Detect which cell encompasses the target text, then output its (X, Y) center coordinate. 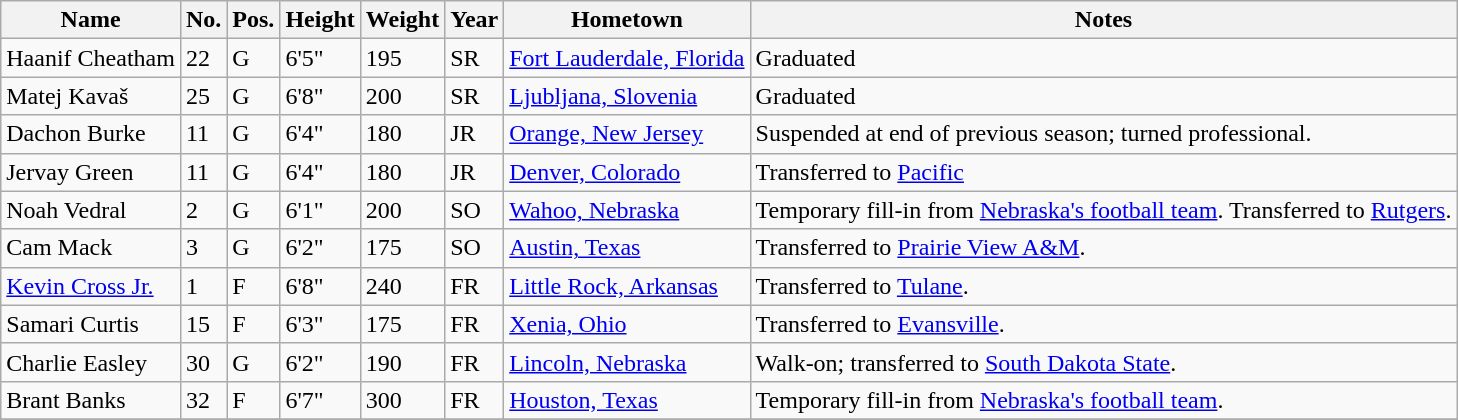
Brant Banks (91, 400)
Notes (1104, 20)
1 (203, 286)
Dachon Burke (91, 134)
Temporary fill-in from Nebraska's football team. (1104, 400)
2 (203, 210)
Walk-on; transferred to South Dakota State. (1104, 362)
Ljubljana, Slovenia (627, 96)
6'7" (320, 400)
Weight (402, 20)
6'5" (320, 58)
Denver, Colorado (627, 172)
Name (91, 20)
6'3" (320, 324)
Kevin Cross Jr. (91, 286)
Noah Vedral (91, 210)
Fort Lauderdale, Florida (627, 58)
195 (402, 58)
15 (203, 324)
Austin, Texas (627, 248)
Transferred to Tulane. (1104, 286)
Houston, Texas (627, 400)
Hometown (627, 20)
190 (402, 362)
Haanif Cheatham (91, 58)
25 (203, 96)
3 (203, 248)
Transferred to Evansville. (1104, 324)
Transferred to Prairie View A&M. (1104, 248)
Temporary fill-in from Nebraska's football team. Transferred to Rutgers. (1104, 210)
Little Rock, Arkansas (627, 286)
6'1" (320, 210)
300 (402, 400)
Lincoln, Nebraska (627, 362)
Pos. (254, 20)
240 (402, 286)
Year (474, 20)
Matej Kavaš (91, 96)
Xenia, Ohio (627, 324)
Jervay Green (91, 172)
Suspended at end of previous season; turned professional. (1104, 134)
Cam Mack (91, 248)
Orange, New Jersey (627, 134)
Charlie Easley (91, 362)
Samari Curtis (91, 324)
No. (203, 20)
30 (203, 362)
22 (203, 58)
32 (203, 400)
Height (320, 20)
Transferred to Pacific (1104, 172)
Wahoo, Nebraska (627, 210)
